Output the [x, y] coordinate of the center of the cell containing the given text.  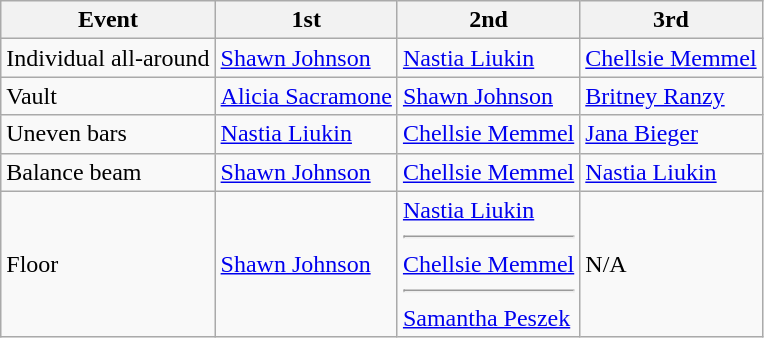
3rd [671, 20]
Event [108, 20]
Alicia Sacramone [306, 96]
Floor [108, 264]
2nd [488, 20]
1st [306, 20]
Uneven bars [108, 134]
Individual all-around [108, 58]
Vault [108, 96]
Britney Ranzy [671, 96]
Jana Bieger [671, 134]
N/A [671, 264]
Balance beam [108, 172]
Nastia LiukinChellsie MemmelSamantha Peszek [488, 264]
